Determine the [X, Y] coordinate at the center of the cell enclosing the given text.  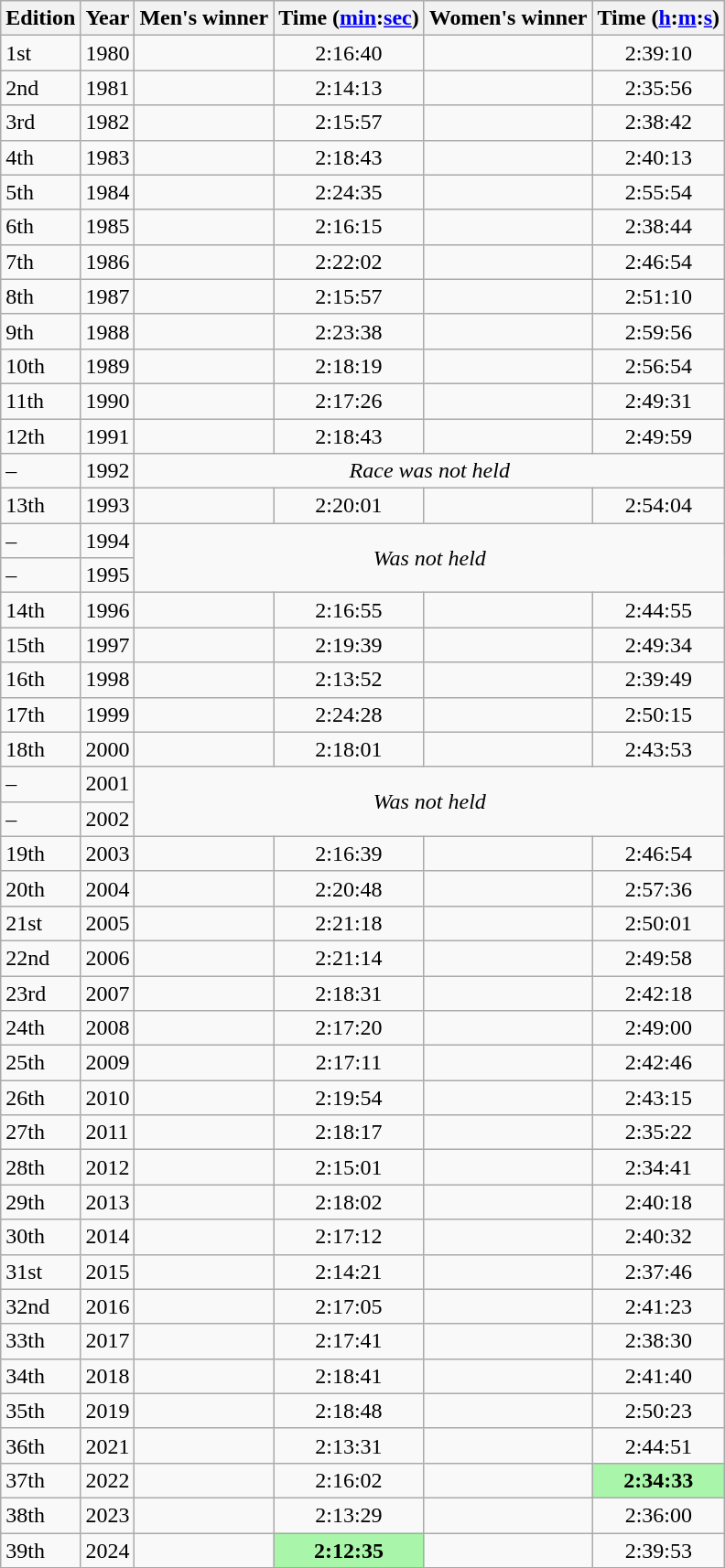
2011 [108, 1133]
2:18:02 [350, 1202]
2:13:29 [350, 1515]
2:49:34 [659, 645]
2:16:15 [350, 227]
2:14:13 [350, 88]
2:38:30 [659, 1341]
2:35:56 [659, 88]
1995 [108, 575]
2:51:10 [659, 296]
2:24:28 [350, 714]
2:50:23 [659, 1411]
2:19:54 [350, 1098]
2:50:15 [659, 714]
1st [40, 53]
16th [40, 680]
26th [40, 1098]
2006 [108, 958]
2:39:53 [659, 1551]
2002 [108, 819]
25th [40, 1063]
Edition [40, 18]
2:17:41 [350, 1341]
2:17:20 [350, 1028]
2007 [108, 993]
5th [40, 192]
22nd [40, 958]
1986 [108, 262]
2:34:41 [659, 1167]
Time (h:m:s) [659, 18]
1988 [108, 331]
2022 [108, 1480]
2:17:26 [350, 401]
2017 [108, 1341]
2:17:11 [350, 1063]
1983 [108, 157]
2:38:42 [659, 123]
2:18:17 [350, 1133]
17th [40, 714]
31st [40, 1272]
2:18:31 [350, 993]
2:18:41 [350, 1376]
2:24:35 [350, 192]
2:17:12 [350, 1237]
2:35:22 [659, 1133]
1990 [108, 401]
1987 [108, 296]
1994 [108, 541]
1982 [108, 123]
2023 [108, 1515]
1981 [108, 88]
2015 [108, 1272]
2:44:51 [659, 1445]
9th [40, 331]
2019 [108, 1411]
32nd [40, 1306]
2:56:54 [659, 366]
2:44:55 [659, 610]
2:42:46 [659, 1063]
2010 [108, 1098]
2:49:58 [659, 958]
37th [40, 1480]
2:40:18 [659, 1202]
2:43:15 [659, 1098]
2:59:56 [659, 331]
2018 [108, 1376]
1999 [108, 714]
2:15:01 [350, 1167]
2:12:35 [350, 1551]
2:49:00 [659, 1028]
1992 [108, 471]
2:40:32 [659, 1237]
2:20:01 [350, 506]
2:42:18 [659, 993]
2014 [108, 1237]
Time (min:sec) [350, 18]
3rd [40, 123]
2:18:48 [350, 1411]
12th [40, 436]
11th [40, 401]
27th [40, 1133]
2004 [108, 888]
2:40:13 [659, 157]
2024 [108, 1551]
2:16:40 [350, 53]
2000 [108, 749]
2:18:01 [350, 749]
2:37:46 [659, 1272]
2:16:02 [350, 1480]
Race was not held [430, 471]
2013 [108, 1202]
19th [40, 854]
Men's winner [204, 18]
Women's winner [508, 18]
2:55:54 [659, 192]
28th [40, 1167]
2012 [108, 1167]
4th [40, 157]
2:20:48 [350, 888]
1996 [108, 610]
15th [40, 645]
2:13:52 [350, 680]
2:43:53 [659, 749]
2:16:55 [350, 610]
2005 [108, 923]
38th [40, 1515]
Year [108, 18]
2:38:44 [659, 227]
24th [40, 1028]
2001 [108, 784]
2:14:21 [350, 1272]
7th [40, 262]
10th [40, 366]
35th [40, 1411]
2:19:39 [350, 645]
2:34:33 [659, 1480]
8th [40, 296]
2:16:39 [350, 854]
1980 [108, 53]
2:49:59 [659, 436]
34th [40, 1376]
2009 [108, 1063]
2:39:49 [659, 680]
2:22:02 [350, 262]
29th [40, 1202]
1984 [108, 192]
18th [40, 749]
2:21:14 [350, 958]
36th [40, 1445]
2:57:36 [659, 888]
6th [40, 227]
20th [40, 888]
1985 [108, 227]
2008 [108, 1028]
2016 [108, 1306]
2:54:04 [659, 506]
2:17:05 [350, 1306]
1997 [108, 645]
2:41:23 [659, 1306]
33th [40, 1341]
2nd [40, 88]
2:41:40 [659, 1376]
2:23:38 [350, 331]
14th [40, 610]
1993 [108, 506]
2:36:00 [659, 1515]
1991 [108, 436]
2003 [108, 854]
2021 [108, 1445]
2:18:19 [350, 366]
21st [40, 923]
13th [40, 506]
2:50:01 [659, 923]
2:49:31 [659, 401]
23rd [40, 993]
2:21:18 [350, 923]
1989 [108, 366]
1998 [108, 680]
2:13:31 [350, 1445]
39th [40, 1551]
30th [40, 1237]
2:39:10 [659, 53]
